Scan for the cell matching the given text and deliver its [X, Y] coordinate at center. 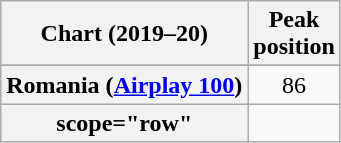
86 [294, 85]
scope="row" [124, 123]
Romania (Airplay 100) [124, 85]
Chart (2019–20) [124, 34]
Peakposition [294, 34]
